Find where the given text appears and provide that cell's center as [x, y] coordinate. 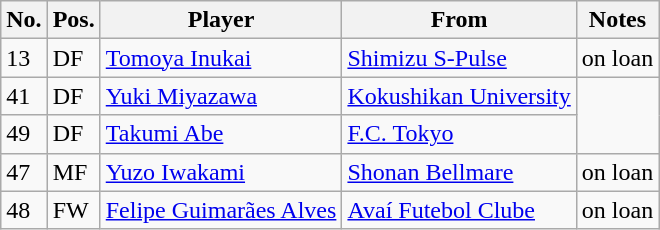
49 [24, 134]
From [459, 20]
Yuki Miyazawa [221, 96]
Felipe Guimarães Alves [221, 210]
Pos. [74, 20]
47 [24, 172]
Shimizu S-Pulse [459, 58]
Player [221, 20]
Takumi Abe [221, 134]
Notes [617, 20]
Avaí Futebol Clube [459, 210]
13 [24, 58]
Yuzo Iwakami [221, 172]
41 [24, 96]
48 [24, 210]
No. [24, 20]
Kokushikan University [459, 96]
FW [74, 210]
Shonan Bellmare [459, 172]
MF [74, 172]
Tomoya Inukai [221, 58]
F.C. Tokyo [459, 134]
